Provide the (x, y) coordinate of the cell's center where the given text is located.  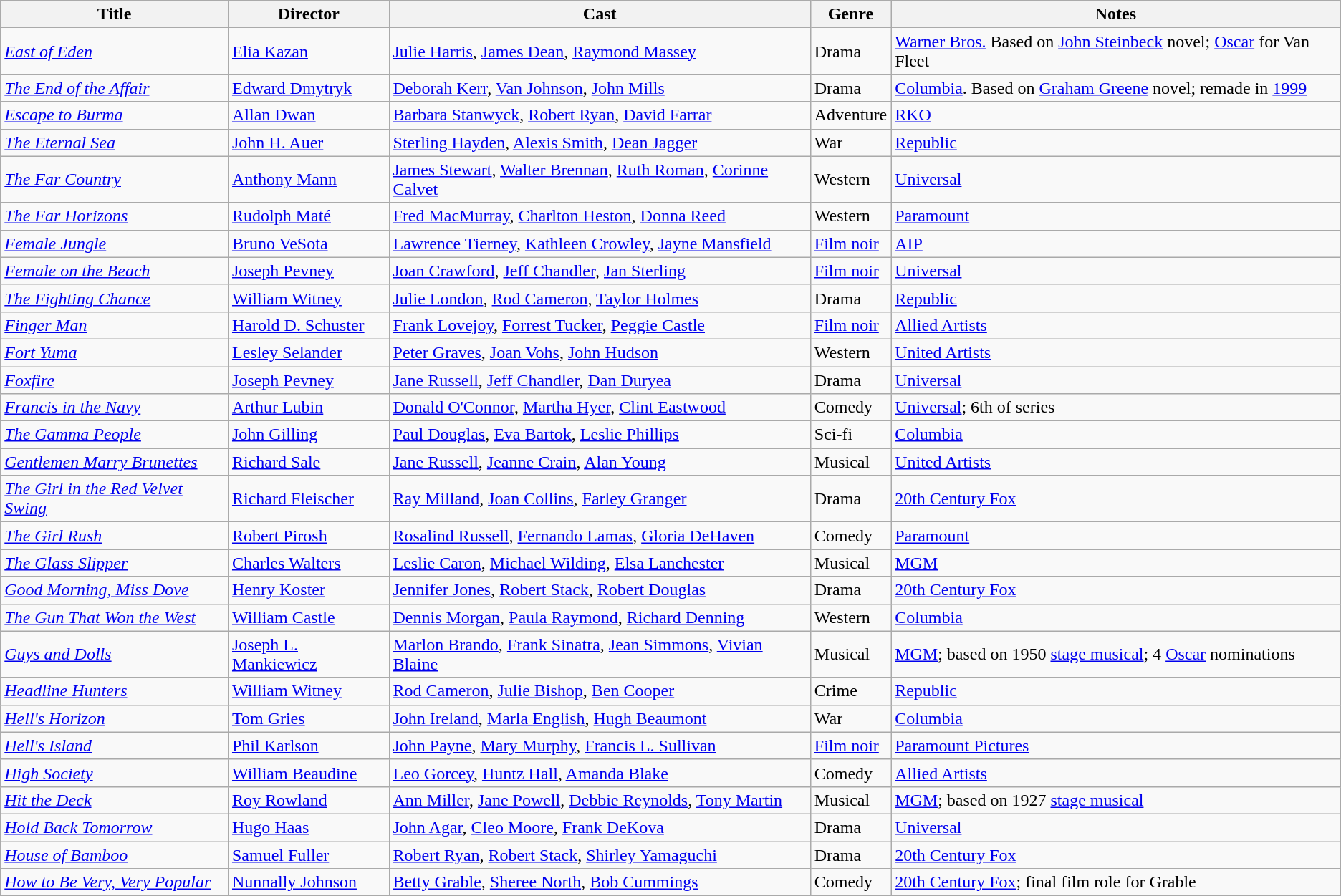
Gentlemen Marry Brunettes (115, 462)
Fort Yuma (115, 352)
Marlon Brando, Frank Sinatra, Jean Simmons, Vivian Blaine (600, 655)
Charles Walters (308, 563)
Escape to Burma (115, 115)
House of Bamboo (115, 854)
Female Jungle (115, 244)
Lesley Selander (308, 352)
Tom Gries (308, 718)
Julie London, Rod Cameron, Taylor Holmes (600, 298)
Lawrence Tierney, Kathleen Crowley, Jayne Mansfield (600, 244)
High Society (115, 773)
Joan Crawford, Jeff Chandler, Jan Sterling (600, 271)
Bruno VeSota (308, 244)
MGM (1116, 563)
Roy Rowland (308, 800)
Joseph L. Mankiewicz (308, 655)
The End of the Affair (115, 88)
Leslie Caron, Michael Wilding, Elsa Lanchester (600, 563)
Francis in the Navy (115, 408)
The Girl Rush (115, 536)
Genre (850, 14)
Jane Russell, Jeanne Crain, Alan Young (600, 462)
Female on the Beach (115, 271)
Nunnally Johnson (308, 882)
Jane Russell, Jeff Chandler, Dan Duryea (600, 380)
The Far Horizons (115, 216)
Frank Lovejoy, Forrest Tucker, Peggie Castle (600, 325)
Hold Back Tomorrow (115, 827)
Guys and Dolls (115, 655)
Hugo Haas (308, 827)
RKO (1116, 115)
Hell's Island (115, 746)
Allan Dwan (308, 115)
Richard Sale (308, 462)
Title (115, 14)
Robert Pirosh (308, 536)
How to Be Very, Very Popular (115, 882)
Anthony Mann (308, 179)
Sci-fi (850, 435)
Julie Harris, James Dean, Raymond Massey (600, 52)
Barbara Stanwyck, Robert Ryan, David Farrar (600, 115)
Crime (850, 691)
20th Century Fox; final film role for Grable (1116, 882)
The Eternal Sea (115, 143)
Harold D. Schuster (308, 325)
Cast (600, 14)
William Castle (308, 617)
Ray Milland, Joan Collins, Farley Granger (600, 498)
John Gilling (308, 435)
Universal; 6th of series (1116, 408)
Good Morning, Miss Dove (115, 590)
Hell's Horizon (115, 718)
Fred MacMurray, Charlton Heston, Donna Reed (600, 216)
The Gun That Won the West (115, 617)
Paul Douglas, Eva Bartok, Leslie Phillips (600, 435)
The Fighting Chance (115, 298)
Jennifer Jones, Robert Stack, Robert Douglas (600, 590)
Headline Hunters (115, 691)
Rod Cameron, Julie Bishop, Ben Cooper (600, 691)
Samuel Fuller (308, 854)
Arthur Lubin (308, 408)
Phil Karlson (308, 746)
Warner Bros. Based on John Steinbeck novel; Oscar for Van Fleet (1116, 52)
John Ireland, Marla English, Hugh Beaumont (600, 718)
Paramount Pictures (1116, 746)
Sterling Hayden, Alexis Smith, Dean Jagger (600, 143)
Hit the Deck (115, 800)
Edward Dmytryk (308, 88)
Adventure (850, 115)
John Payne, Mary Murphy, Francis L. Sullivan (600, 746)
Ann Miller, Jane Powell, Debbie Reynolds, Tony Martin (600, 800)
William Beaudine (308, 773)
John Agar, Cleo Moore, Frank DeKova (600, 827)
MGM; based on 1927 stage musical (1116, 800)
Columbia. Based on Graham Greene novel; remade in 1999 (1116, 88)
Donald O'Connor, Martha Hyer, Clint Eastwood (600, 408)
Rudolph Maté (308, 216)
AIP (1116, 244)
Peter Graves, Joan Vohs, John Hudson (600, 352)
James Stewart, Walter Brennan, Ruth Roman, Corinne Calvet (600, 179)
Leo Gorcey, Huntz Hall, Amanda Blake (600, 773)
Betty Grable, Sheree North, Bob Cummings (600, 882)
Rosalind Russell, Fernando Lamas, Gloria DeHaven (600, 536)
Foxfire (115, 380)
Finger Man (115, 325)
Notes (1116, 14)
Robert Ryan, Robert Stack, Shirley Yamaguchi (600, 854)
East of Eden (115, 52)
Henry Koster (308, 590)
John H. Auer (308, 143)
The Girl in the Red Velvet Swing (115, 498)
The Gamma People (115, 435)
Richard Fleischer (308, 498)
MGM; based on 1950 stage musical; 4 Oscar nominations (1116, 655)
The Far Country (115, 179)
Dennis Morgan, Paula Raymond, Richard Denning (600, 617)
The Glass Slipper (115, 563)
Elia Kazan (308, 52)
Director (308, 14)
Deborah Kerr, Van Johnson, John Mills (600, 88)
